Pinpoint the cell where the given text exists, returning its [x, y] midpoint coordinate. 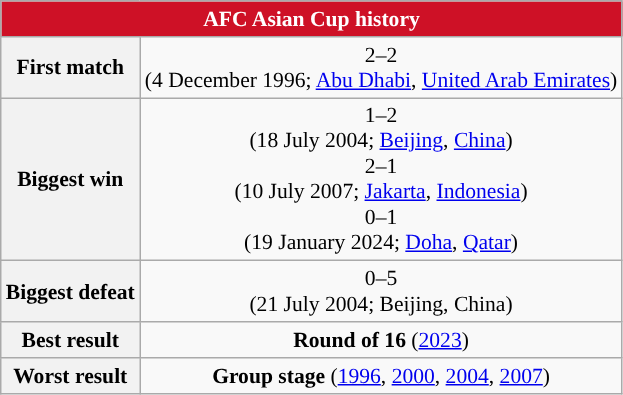
Worst result [70, 376]
Group stage (1996, 2000, 2004, 2007) [382, 376]
AFC Asian Cup history [312, 19]
1–2 (18 July 2004; Beijing, China) 2–1 (10 July 2007; Jakarta, Indonesia) 0–1 (19 January 2024; Doha, Qatar) [382, 180]
Biggest defeat [70, 292]
Best result [70, 340]
Round of 16 (2023) [382, 340]
0–5 (21 July 2004; Beijing, China) [382, 292]
First match [70, 68]
2–2 (4 December 1996; Abu Dhabi, United Arab Emirates) [382, 68]
Biggest win [70, 180]
